Output the [x, y] coordinate of the center of the cell containing the given text.  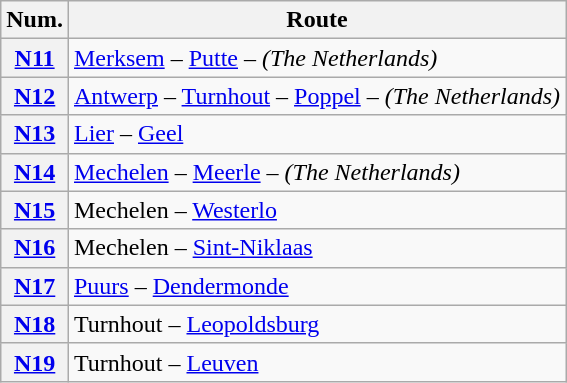
Route [316, 20]
N11 [35, 58]
Merksem – Putte – (The Netherlands) [316, 58]
N15 [35, 210]
Antwerp – Turnhout – Poppel – (The Netherlands) [316, 96]
Num. [35, 20]
N18 [35, 324]
N13 [35, 134]
Mechelen – Sint-Niklaas [316, 248]
N19 [35, 362]
N16 [35, 248]
N14 [35, 172]
Puurs – Dendermonde [316, 286]
N12 [35, 96]
N17 [35, 286]
Turnhout – Leopoldsburg [316, 324]
Mechelen – Westerlo [316, 210]
Turnhout – Leuven [316, 362]
Mechelen – Meerle – (The Netherlands) [316, 172]
Lier – Geel [316, 134]
